Search for the cell housing the specified text and yield its (X, Y) center coordinate. 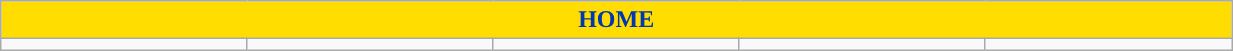
HOME (616, 20)
